Provide the (X, Y) coordinate of the cell's center where the given text is located.  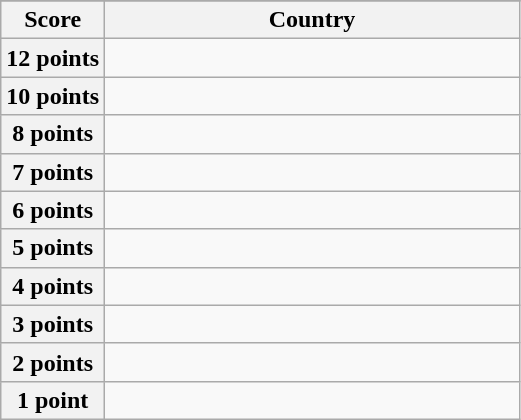
5 points (53, 248)
1 point (53, 400)
Score (53, 20)
Country (312, 20)
12 points (53, 58)
7 points (53, 172)
10 points (53, 96)
6 points (53, 210)
3 points (53, 324)
2 points (53, 362)
4 points (53, 286)
8 points (53, 134)
